Search for the cell housing the specified text and yield its (x, y) center coordinate. 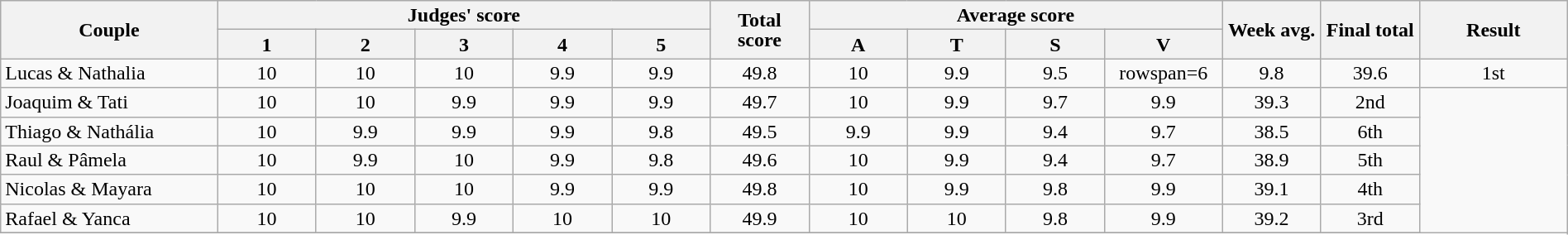
3 (463, 45)
Final total (1370, 30)
Result (1494, 30)
9.5 (1055, 73)
Rafael & Yanca (109, 218)
Average score (1016, 15)
2 (366, 45)
Couple (109, 30)
39.1 (1272, 189)
39.3 (1272, 103)
39.6 (1370, 73)
Joaquim & Tati (109, 103)
Raul & Pâmela (109, 161)
2nd (1370, 103)
38.9 (1272, 161)
6th (1370, 131)
A (858, 45)
38.5 (1272, 131)
4 (562, 45)
5 (662, 45)
49.7 (759, 103)
Total score (759, 30)
39.2 (1272, 218)
5th (1370, 161)
49.6 (759, 161)
1 (266, 45)
T (956, 45)
3rd (1370, 218)
Nicolas & Mayara (109, 189)
Week avg. (1272, 30)
Lucas & Nathalia (109, 73)
V (1164, 45)
1st (1494, 73)
49.9 (759, 218)
Judges' score (464, 15)
4th (1370, 189)
49.5 (759, 131)
S (1055, 45)
Thiago & Nathália (109, 131)
rowspan=6 (1164, 73)
